Locate the cell with the specified text and output its (x, y) center coordinate. 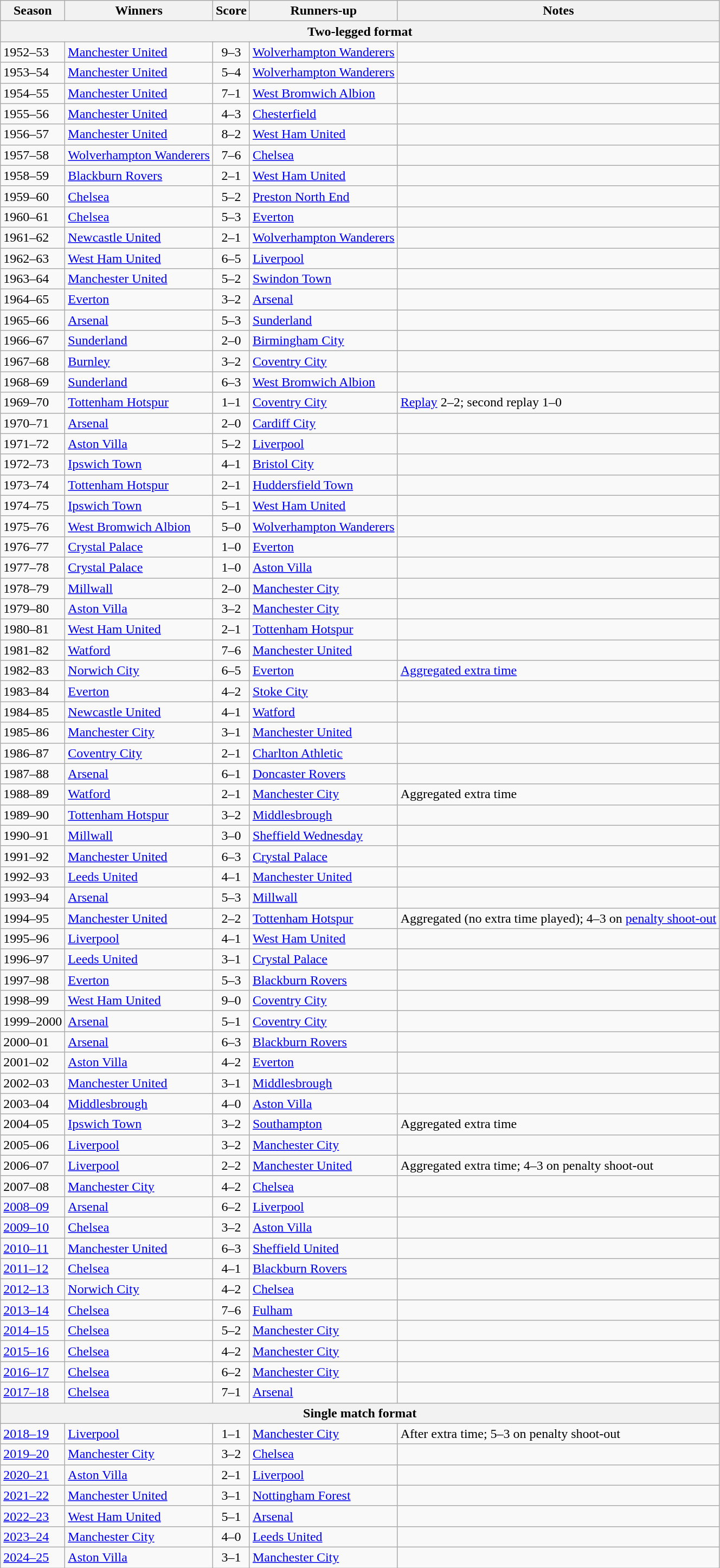
2020–21 (33, 1475)
1961–62 (33, 237)
1993–94 (33, 897)
Nottingham Forest (323, 1495)
Aggregated extra time; 4–3 on penalty shoot-out (558, 1165)
1980–81 (33, 630)
1968–69 (33, 382)
1952–53 (33, 52)
1958–59 (33, 176)
1970–71 (33, 423)
Preston North End (323, 196)
2010–11 (33, 1248)
1969–70 (33, 403)
4–3 (231, 114)
After extra time; 5–3 on penalty shoot-out (558, 1434)
2007–08 (33, 1186)
Doncaster Rovers (323, 774)
2004–05 (33, 1124)
1978–79 (33, 588)
2001–02 (33, 1062)
1994–95 (33, 918)
Sheffield Wednesday (323, 835)
6–1 (231, 774)
Single match format (360, 1413)
1990–91 (33, 835)
Birmingham City (323, 341)
2012–13 (33, 1290)
2008–09 (33, 1207)
1960–61 (33, 217)
Replay 2–2; second replay 1–0 (558, 403)
3–0 (231, 835)
1971–72 (33, 444)
Cardiff City (323, 423)
1955–56 (33, 114)
9–0 (231, 1001)
Chesterfield (323, 114)
9–3 (231, 52)
1963–64 (33, 279)
Charlton Athletic (323, 753)
Aggregated (no extra time played); 4–3 on penalty shoot-out (558, 918)
Fulham (323, 1310)
1973–74 (33, 485)
Runners-up (323, 11)
Bristol City (323, 464)
1967–68 (33, 361)
Swindon Town (323, 279)
1982–83 (33, 671)
Burnley (139, 361)
1983–84 (33, 691)
2013–14 (33, 1310)
1998–99 (33, 1001)
1964–65 (33, 300)
5–4 (231, 73)
1997–98 (33, 980)
Sheffield United (323, 1248)
2006–07 (33, 1165)
2000–01 (33, 1042)
2021–22 (33, 1495)
1959–60 (33, 196)
1966–67 (33, 341)
1977–78 (33, 567)
Winners (139, 11)
1989–90 (33, 815)
2016–17 (33, 1372)
1988–89 (33, 794)
1953–54 (33, 73)
2018–19 (33, 1434)
Two-legged format (360, 31)
1995–96 (33, 939)
1984–85 (33, 712)
2011–12 (33, 1269)
1954–55 (33, 93)
1965–66 (33, 320)
1972–73 (33, 464)
Southampton (323, 1124)
2003–04 (33, 1104)
1985–86 (33, 733)
1986–87 (33, 753)
Huddersfield Town (323, 485)
2002–03 (33, 1083)
1976–77 (33, 547)
1962–63 (33, 258)
Stoke City (323, 691)
1991–92 (33, 856)
2019–20 (33, 1454)
1957–58 (33, 155)
2023–24 (33, 1537)
2022–23 (33, 1516)
5–0 (231, 526)
1974–75 (33, 506)
1992–93 (33, 877)
1956–57 (33, 134)
2014–15 (33, 1331)
1996–97 (33, 960)
2017–18 (33, 1392)
2024–25 (33, 1557)
2005–06 (33, 1145)
1979–80 (33, 609)
Season (33, 11)
1981–82 (33, 650)
Notes (558, 11)
2015–16 (33, 1351)
1987–88 (33, 774)
1999–2000 (33, 1021)
1975–76 (33, 526)
2009–10 (33, 1227)
8–2 (231, 134)
Score (231, 11)
